Pinpoint the cell where the given text exists, returning its [x, y] midpoint coordinate. 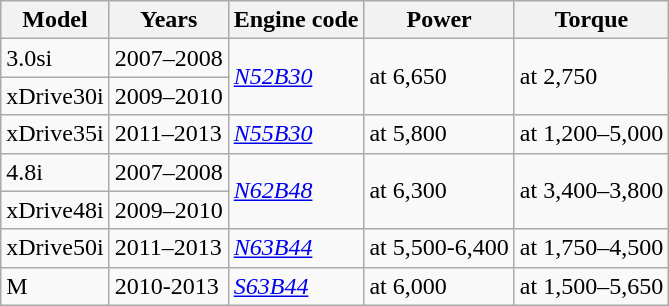
xDrive48i [55, 210]
at 1,500–5,650 [591, 286]
N55B30 [296, 134]
N62B48 [296, 191]
4.8i [55, 172]
at 6,650 [439, 77]
at 1,200–5,000 [591, 134]
Power [439, 20]
N63B44 [296, 248]
2010-2013 [168, 286]
at 3,400–3,800 [591, 191]
at 6,000 [439, 286]
at 5,800 [439, 134]
M [55, 286]
Years [168, 20]
N52B30 [296, 77]
xDrive35i [55, 134]
Engine code [296, 20]
Torque [591, 20]
at 1,750–4,500 [591, 248]
Model [55, 20]
xDrive30i [55, 96]
at 2,750 [591, 77]
at 6,300 [439, 191]
xDrive50i [55, 248]
at 5,500-6,400 [439, 248]
S63B44 [296, 286]
3.0si [55, 58]
